Provide the (x, y) coordinate of the cell's center where the given text is located.  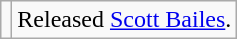
Released Scott Bailes. (124, 20)
